Output the (X, Y) coordinate of the center of the cell containing the given text.  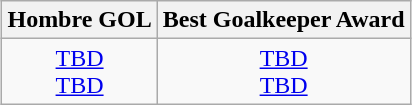
Hombre GOL (80, 20)
Best Goalkeeper Award (284, 20)
